Determine the (X, Y) coordinate at the center of the cell enclosing the given text.  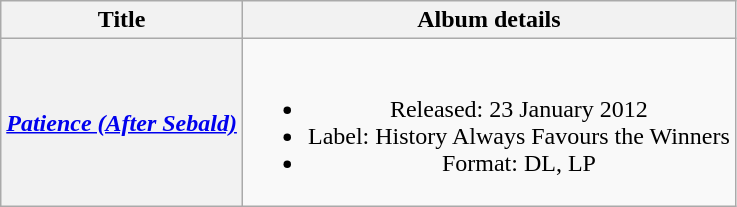
Patience (After Sebald) (122, 122)
Album details (488, 20)
Title (122, 20)
Released: 23 January 2012Label: History Always Favours the WinnersFormat: DL, LP (488, 122)
